Output the (x, y) coordinate of the center of the cell containing the given text.  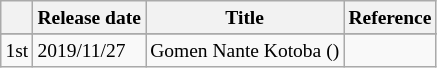
Title (245, 18)
Release date (90, 18)
Reference (390, 18)
Gomen Nante Kotoba () (245, 50)
1st (17, 50)
2019/11/27 (90, 50)
